Return [X, Y] of the center of cell containing provided text 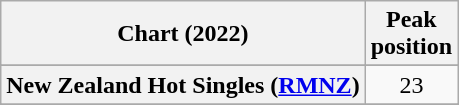
New Zealand Hot Singles (RMNZ) [183, 85]
Chart (2022) [183, 34]
Peak position [411, 34]
23 [411, 85]
